From the cell containing the given text, extract its center point as [X, Y] coordinate. 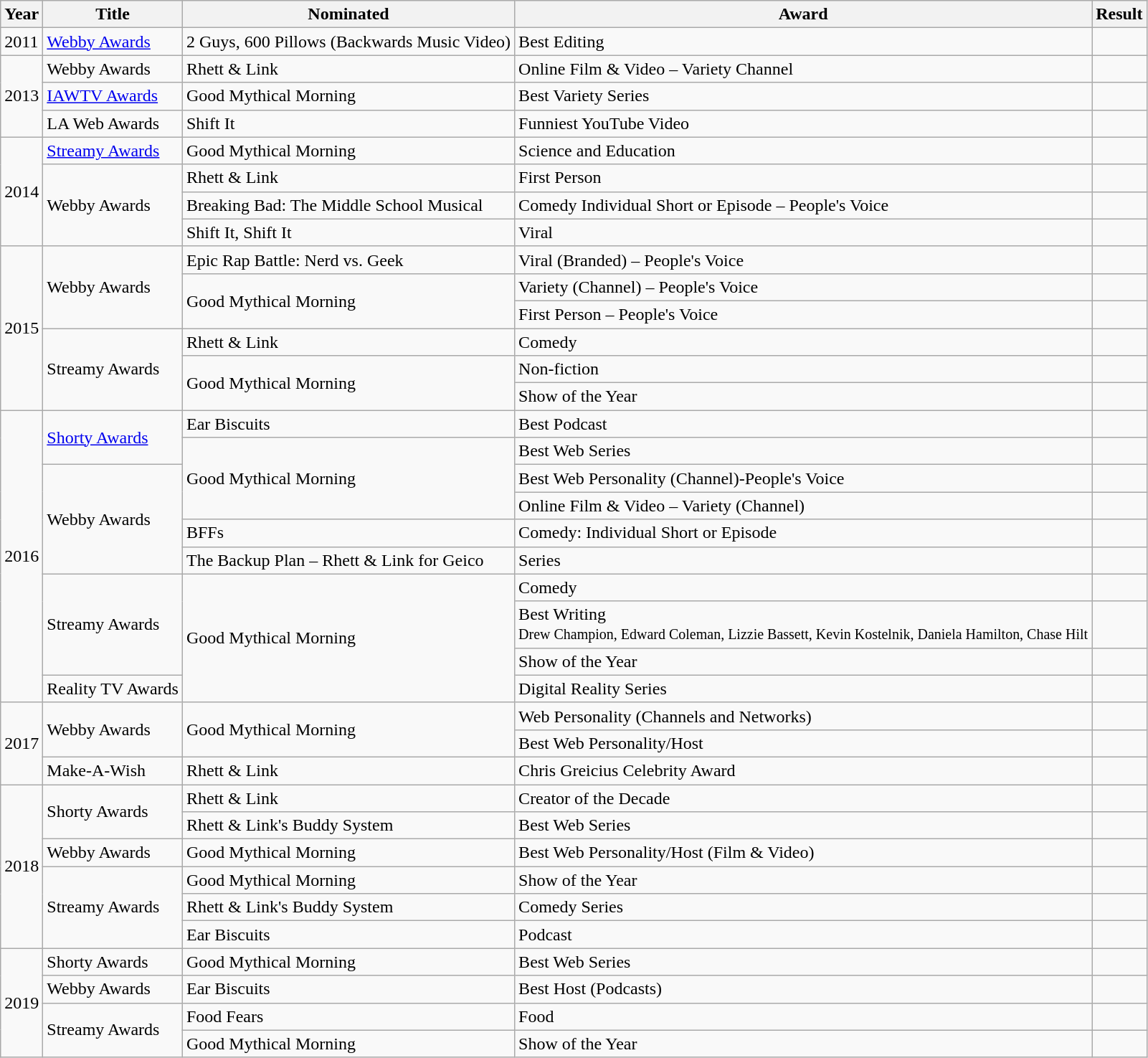
Make-A-Wish [113, 770]
Best Variety Series [803, 96]
Reality TV Awards [113, 689]
Food Fears [348, 1016]
Chris Greicius Celebrity Award [803, 770]
2016 [22, 557]
Food [803, 1016]
Title [113, 14]
Year [22, 14]
Best Podcast [803, 424]
Creator of the Decade [803, 798]
Best Host (Podcasts) [803, 989]
2 Guys, 600 Pillows (Backwards Music Video) [348, 42]
LA Web Awards [113, 123]
Comedy Series [803, 907]
Funniest YouTube Video [803, 123]
2018 [22, 866]
Best Writing Drew Champion, Edward Coleman, Lizzie Bassett, Kevin Kostelnik, Daniela Hamilton, Chase Hilt [803, 624]
Comedy: Individual Short or Episode [803, 533]
Best Web Personality/Host (Film & Video) [803, 853]
Science and Education [803, 151]
2013 [22, 96]
BFFs [348, 533]
Online Film & Video – Variety Channel [803, 69]
Viral (Branded) – People's Voice [803, 260]
Variety (Channel) – People's Voice [803, 287]
Award [803, 14]
Podcast [803, 935]
Epic Rap Battle: Nerd vs. Geek [348, 260]
Result [1119, 14]
The Backup Plan – Rhett & Link for Geico [348, 560]
IAWTV Awards [113, 96]
Viral [803, 232]
Nominated [348, 14]
Series [803, 560]
Best Web Personality/Host [803, 743]
2019 [22, 1003]
2017 [22, 743]
2014 [22, 192]
2015 [22, 328]
Shift It [348, 123]
Digital Reality Series [803, 689]
First Person – People's Voice [803, 314]
Online Film & Video – Variety (Channel) [803, 506]
Web Personality (Channels and Networks) [803, 716]
Best Web Personality (Channel)-People's Voice [803, 478]
2011 [22, 42]
Non-fiction [803, 369]
Shift It, Shift It [348, 232]
Comedy Individual Short or Episode – People's Voice [803, 205]
Breaking Bad: The Middle School Musical [348, 205]
Best Editing [803, 42]
First Person [803, 178]
